Extract the [x, y] coordinate from the center of the cell holding the provided text.  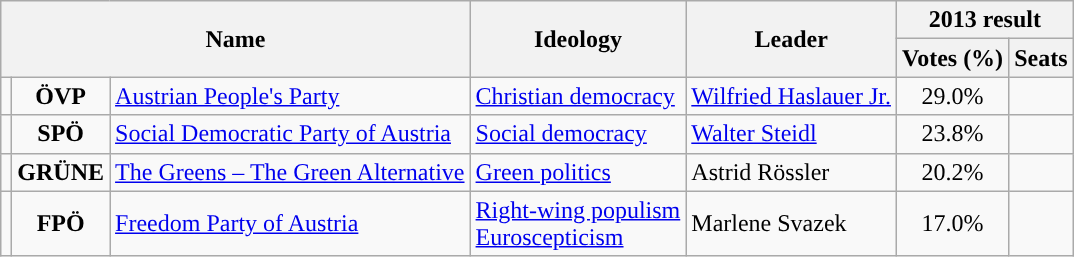
29.0% [952, 96]
Marlene Svazek [792, 224]
Austrian People's Party [290, 96]
FPÖ [61, 224]
Astrid Rössler [792, 172]
Christian democracy [578, 96]
Right-wing populismEuroscepticism [578, 224]
23.8% [952, 134]
Freedom Party of Austria [290, 224]
Ideology [578, 39]
17.0% [952, 224]
Social democracy [578, 134]
Votes (%) [952, 58]
Green politics [578, 172]
20.2% [952, 172]
Leader [792, 39]
Wilfried Haslauer Jr. [792, 96]
Social Democratic Party of Austria [290, 134]
Name [236, 39]
SPÖ [61, 134]
2013 result [984, 20]
Walter Steidl [792, 134]
The Greens – The Green Alternative [290, 172]
ÖVP [61, 96]
Seats [1041, 58]
GRÜNE [61, 172]
